Return (x, y) of the center of cell containing provided text 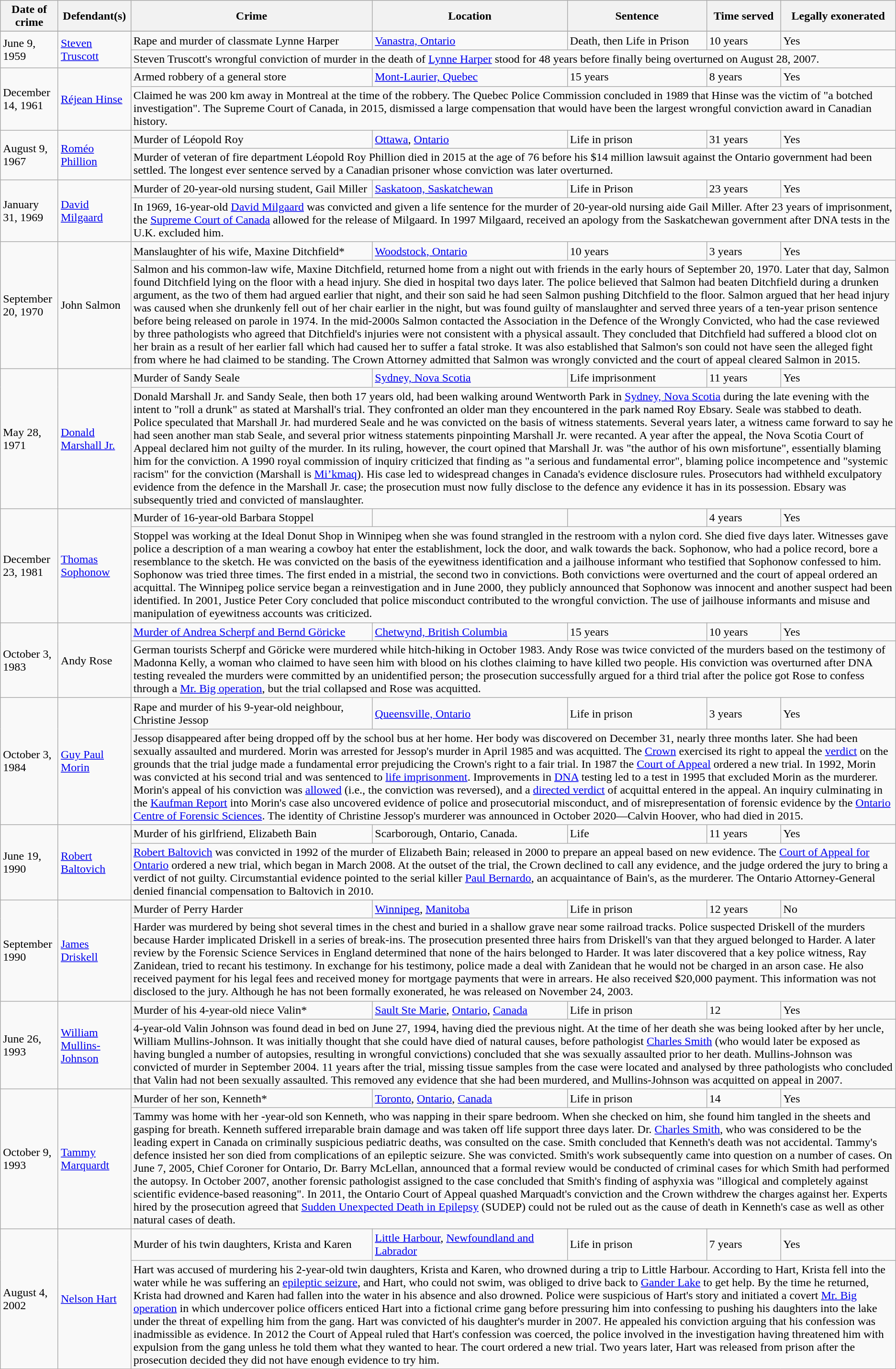
Murder of Sandy Seale (251, 378)
June 26, 1993 (30, 1045)
Legally exonerated (838, 16)
September 20, 1970 (30, 305)
7 years (744, 1245)
Life in Prison (637, 189)
No (838, 909)
Sentence (637, 16)
Murder of Léopold Roy (251, 139)
Saskatoon, Saskatchewan (470, 189)
Rape and murder of classmate Lynne Harper (251, 41)
4 years (744, 518)
December 14, 1961 (30, 99)
Little Harbour, Newfoundland and Labrador (470, 1245)
Time served (744, 16)
August 4, 2002 (30, 1299)
Nelson Hart (94, 1299)
12 years (744, 909)
Murder of her son, Kenneth* (251, 1098)
Crime (251, 16)
Rape and murder of his 9-year-old neighbour, Christine Jessop (251, 713)
Queensville, Ontario (470, 713)
June 19, 1990 (30, 863)
Steven Truscott (94, 50)
Winnipeg, Manitoba (470, 909)
Manslaughter of his wife, Maxine Ditchfield* (251, 251)
October 3, 1983 (30, 661)
Andy Rose (94, 661)
Vanastra, Ontario (470, 41)
October 3, 1984 (30, 761)
Thomas Sophonow (94, 566)
October 9, 1993 (30, 1159)
Donald Marshall Jr. (94, 438)
Tammy Marquardt (94, 1159)
May 28, 1971 (30, 438)
Location (470, 16)
Chetwynd, British Columbia (470, 632)
Murder of 20-year-old nursing student, Gail Miller (251, 189)
Roméo Phillion (94, 155)
23 years (744, 189)
James Driskell (94, 951)
Death, then Life in Prison (637, 41)
Murder of Perry Harder (251, 909)
14 (744, 1098)
January 31, 1969 (30, 211)
Ottawa, Ontario (470, 139)
Sault Ste Marie, Ontario, Canada (470, 1010)
12 (744, 1010)
John Salmon (94, 305)
Defendant(s) (94, 16)
David Milgaard (94, 211)
Life (637, 834)
Murder of his girlfriend, Elizabeth Bain (251, 834)
Robert Baltovich (94, 863)
Murder of Andrea Scherpf and Bernd Göricke (251, 632)
William Mullins-Johnson (94, 1045)
June 9, 1959 (30, 50)
Armed robbery of a general store (251, 77)
Murder of his 4-year-old niece Valin* (251, 1010)
Woodstock, Ontario (470, 251)
Sydney, Nova Scotia (470, 378)
Réjean Hinse (94, 99)
Date of crime (30, 16)
31 years (744, 139)
Murder of 16-year-old Barbara Stoppel (251, 518)
8 years (744, 77)
Toronto, Ontario, Canada (470, 1098)
Guy Paul Morin (94, 761)
December 23, 1981 (30, 566)
September 1990 (30, 951)
Murder of his twin daughters, Krista and Karen (251, 1245)
Mont-Laurier, Quebec (470, 77)
Life imprisonment (637, 378)
August 9, 1967 (30, 155)
Steven Truscott's wrongful conviction of murder in the death of Lynne Harper stood for 48 years before finally being overturned on August 28, 2007. (513, 59)
Scarborough, Ontario, Canada. (470, 834)
